Find where the given text appears and provide that cell's center as (X, Y) coordinate. 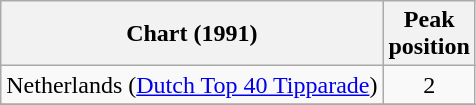
Chart (1991) (192, 34)
2 (429, 85)
Netherlands (Dutch Top 40 Tipparade) (192, 85)
Peakposition (429, 34)
